Identify which cell holds the provided text, then report its [x, y] central coordinate. 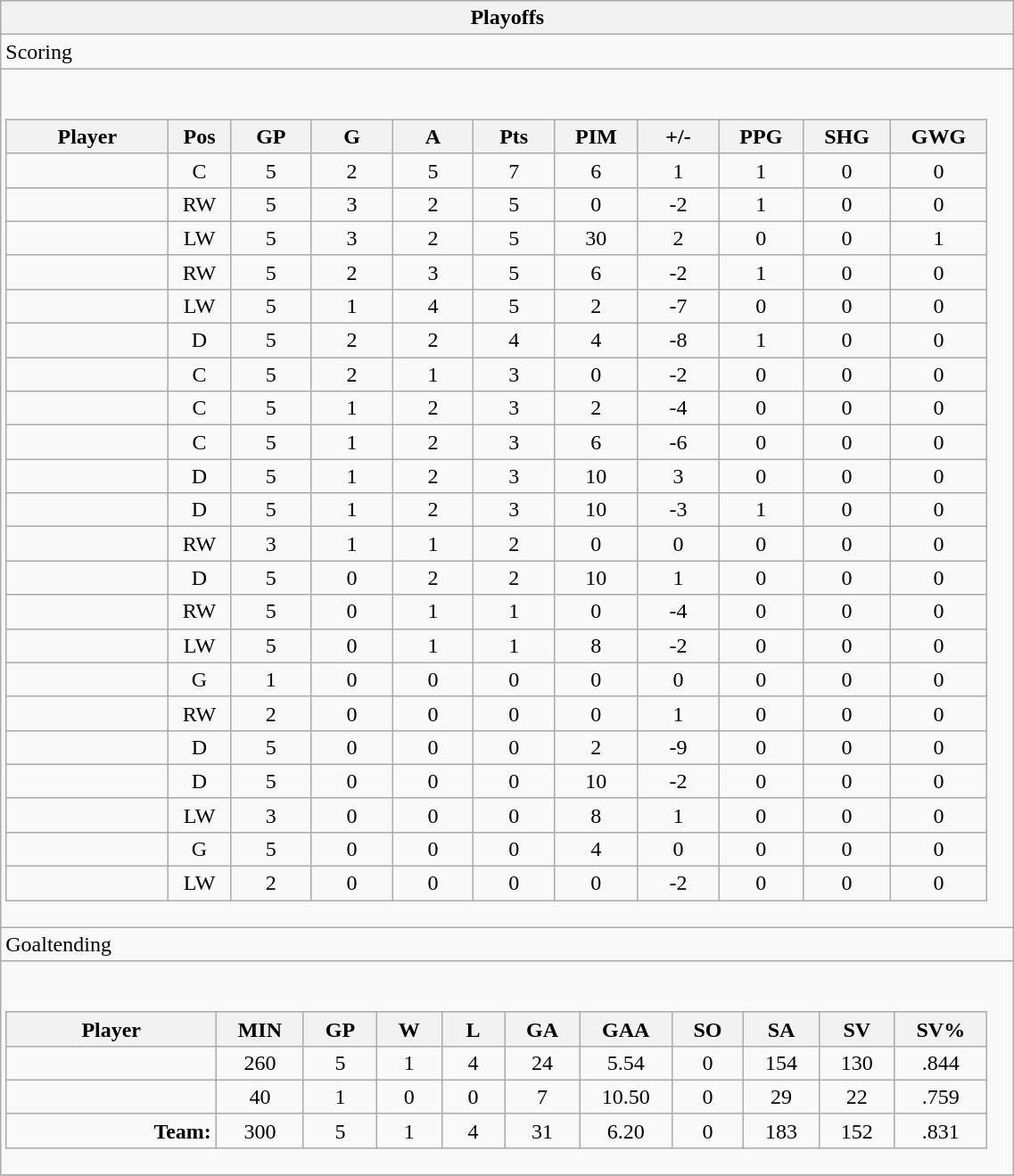
.831 [940, 1131]
154 [781, 1063]
Goaltending [507, 944]
300 [260, 1131]
PIM [597, 136]
GAA [626, 1029]
31 [542, 1131]
W [408, 1029]
MIN [260, 1029]
Team: [111, 1131]
152 [856, 1131]
130 [856, 1063]
Playoffs [507, 18]
22 [856, 1097]
Player MIN GP W L GA GAA SO SA SV SV% 260 5 1 4 24 5.54 0 154 130 .844 40 1 0 0 7 10.50 0 29 22 .759 Team: 300 5 1 4 31 6.20 0 183 152 .831 [507, 1068]
SHG [847, 136]
Scoring [507, 52]
L [473, 1029]
PPG [762, 136]
24 [542, 1063]
-6 [678, 442]
+/- [678, 136]
SV% [940, 1029]
Pos [200, 136]
-3 [678, 510]
-7 [678, 306]
10.50 [626, 1097]
SV [856, 1029]
SO [708, 1029]
6.20 [626, 1131]
40 [260, 1097]
30 [597, 238]
-9 [678, 747]
GWG [938, 136]
A [433, 136]
-8 [678, 341]
.759 [940, 1097]
260 [260, 1063]
5.54 [626, 1063]
GA [542, 1029]
Pts [514, 136]
SA [781, 1029]
.844 [940, 1063]
183 [781, 1131]
29 [781, 1097]
